Scan for the cell matching the given text and deliver its (x, y) coordinate at center. 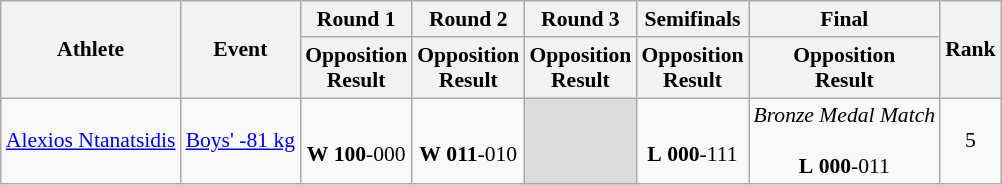
Boys' -81 kg (241, 142)
W 011-010 (468, 142)
Event (241, 50)
Alexios Ntanatsidis (91, 142)
5 (970, 142)
Athlete (91, 50)
Round 1 (356, 19)
Rank (970, 50)
Semifinals (692, 19)
Bronze Medal Match L 000-011 (845, 142)
W 100-000 (356, 142)
Round 3 (580, 19)
Round 2 (468, 19)
Final (845, 19)
L 000-111 (692, 142)
